Search for the cell housing the specified text and yield its [x, y] center coordinate. 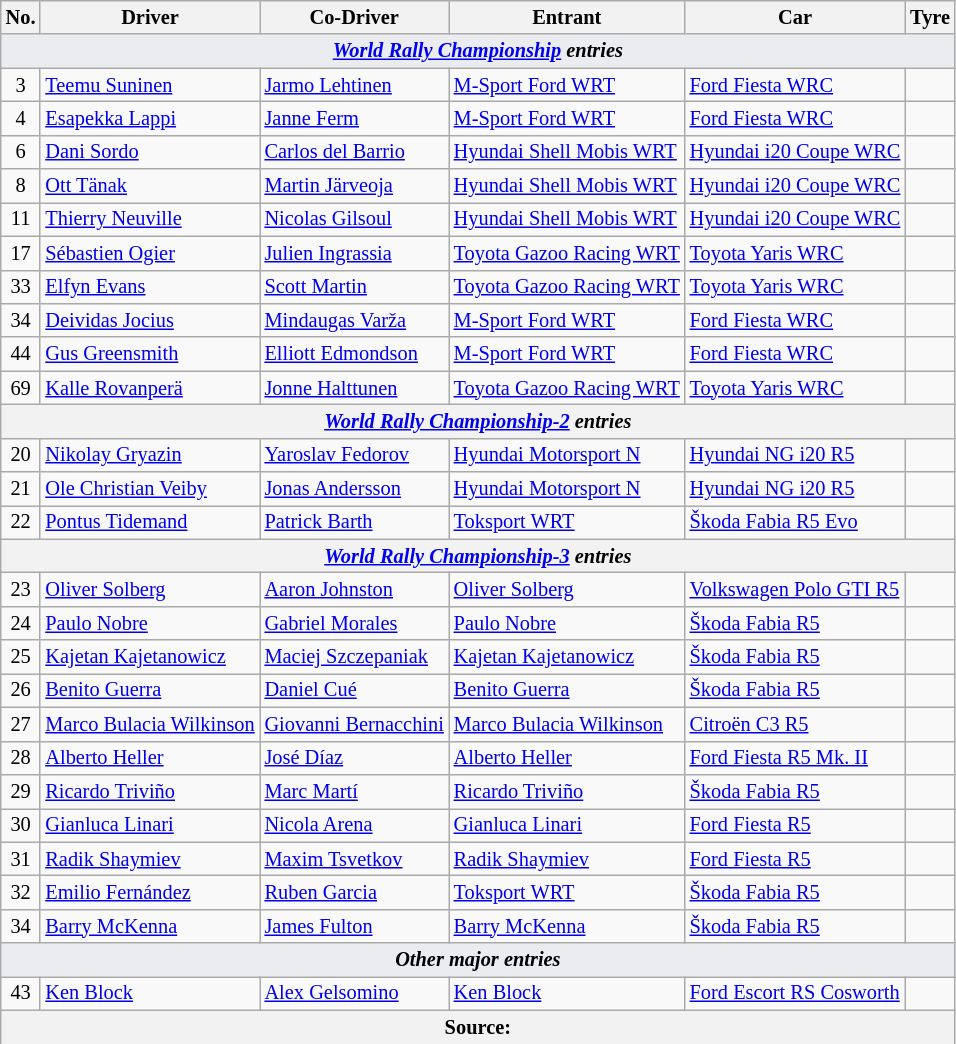
Volkswagen Polo GTI R5 [796, 589]
8 [21, 186]
Ford Escort RS Cosworth [796, 993]
Emilio Fernández [150, 892]
25 [21, 657]
Yaroslav Fedorov [354, 455]
Other major entries [478, 960]
Jarmo Lehtinen [354, 85]
World Rally Championship-2 entries [478, 421]
Car [796, 17]
James Fulton [354, 926]
Kalle Rovanperä [150, 388]
30 [21, 825]
Scott Martin [354, 287]
Source: [478, 1027]
69 [21, 388]
Patrick Barth [354, 522]
Gus Greensmith [150, 354]
Maxim Tsvetkov [354, 859]
29 [21, 791]
Deividas Jocius [150, 320]
22 [21, 522]
44 [21, 354]
Jonas Andersson [354, 489]
Škoda Fabia R5 Evo [796, 522]
21 [21, 489]
Ott Tänak [150, 186]
Alex Gelsomino [354, 993]
Entrant [567, 17]
27 [21, 724]
28 [21, 758]
32 [21, 892]
Nicolas Gilsoul [354, 219]
Ruben Garcia [354, 892]
Gabriel Morales [354, 623]
Elliott Edmondson [354, 354]
24 [21, 623]
Driver [150, 17]
26 [21, 690]
Thierry Neuville [150, 219]
Aaron Johnston [354, 589]
Tyre [930, 17]
Nicola Arena [354, 825]
Ford Fiesta R5 Mk. II [796, 758]
Carlos del Barrio [354, 152]
Maciej Szczepaniak [354, 657]
World Rally Championship entries [478, 51]
Daniel Cué [354, 690]
17 [21, 253]
Janne Ferm [354, 118]
33 [21, 287]
6 [21, 152]
Jonne Halttunen [354, 388]
4 [21, 118]
Ole Christian Veiby [150, 489]
Marc Martí [354, 791]
Nikolay Gryazin [150, 455]
Julien Ingrassia [354, 253]
Teemu Suninen [150, 85]
Mindaugas Varža [354, 320]
No. [21, 17]
Co-Driver [354, 17]
José Díaz [354, 758]
Martin Järveoja [354, 186]
World Rally Championship-3 entries [478, 556]
Sébastien Ogier [150, 253]
23 [21, 589]
Elfyn Evans [150, 287]
31 [21, 859]
Giovanni Bernacchini [354, 724]
Dani Sordo [150, 152]
Pontus Tidemand [150, 522]
3 [21, 85]
20 [21, 455]
43 [21, 993]
11 [21, 219]
Citroën C3 R5 [796, 724]
Esapekka Lappi [150, 118]
